Extract the [x, y] coordinate from the center of the cell holding the provided text.  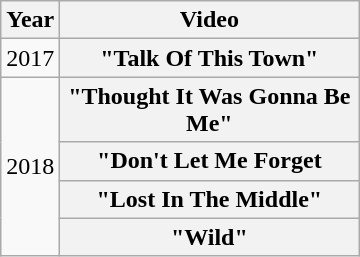
"Don't Let Me Forget [210, 161]
"Lost In The Middle" [210, 199]
"Talk Of This Town" [210, 58]
"Wild" [210, 237]
2018 [30, 166]
Video [210, 20]
2017 [30, 58]
Year [30, 20]
"Thought It Was Gonna Be Me" [210, 110]
